Identify which cell holds the provided text, then report its (x, y) central coordinate. 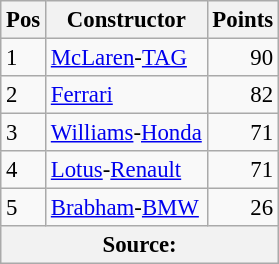
90 (242, 58)
Lotus-Renault (127, 170)
2 (24, 95)
McLaren-TAG (127, 58)
Ferrari (127, 95)
Pos (24, 20)
Source: (140, 245)
3 (24, 133)
Williams-Honda (127, 133)
Brabham-BMW (127, 208)
1 (24, 58)
5 (24, 208)
Points (242, 20)
26 (242, 208)
Constructor (127, 20)
82 (242, 95)
4 (24, 170)
